Scan for the cell matching the given text and deliver its (x, y) coordinate at center. 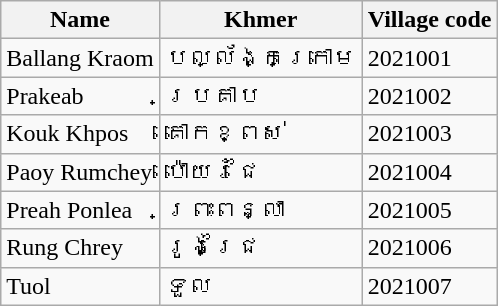
2021003 (430, 134)
Paoy Rumchey (80, 172)
រូងជ្រៃ (260, 248)
បល្ល័ង្កក្រោម (260, 58)
គោកខ្ពស់ (260, 134)
2021001 (430, 58)
ប៉ោយរំជៃ (260, 172)
Name (80, 20)
2021004 (430, 172)
Prakeab (80, 96)
2021006 (430, 248)
Ballang Kraom (80, 58)
Village code (430, 20)
Kouk Khpos (80, 134)
Tuol (80, 286)
2021007 (430, 286)
ទួល (260, 286)
ព្រះពន្លា (260, 210)
Rung Chrey (80, 248)
Preah Ponlea (80, 210)
2021005 (430, 210)
2021002 (430, 96)
Khmer (260, 20)
ប្រគាប (260, 96)
